Capture the cell that displays the provided text and extract its [x, y] central coordinate. 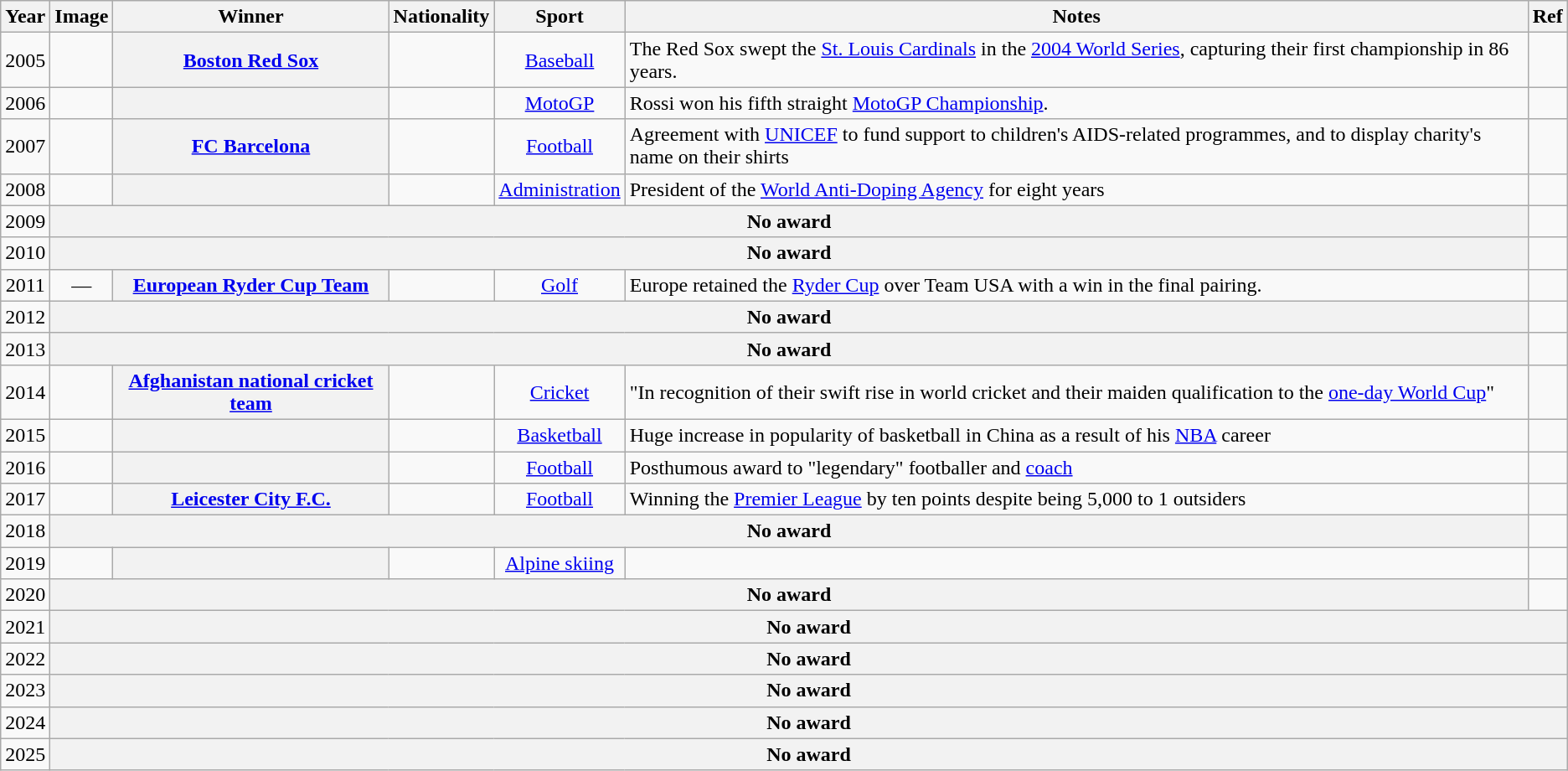
2009 [25, 221]
Winning the Premier League by ten points despite being 5,000 to 1 outsiders [1076, 499]
Ref [1548, 17]
2015 [25, 435]
2025 [25, 754]
"In recognition of their swift rise in world cricket and their maiden qualification to the one-day World Cup" [1076, 392]
2007 [25, 146]
— [82, 285]
Afghanistan national cricket team [251, 392]
2023 [25, 691]
MotoGP [560, 103]
2020 [25, 595]
Rossi won his fifth straight MotoGP Championship. [1076, 103]
Administration [560, 189]
Leicester City F.C. [251, 499]
2017 [25, 499]
The Red Sox swept the St. Louis Cardinals in the 2004 World Series, capturing their first championship in 86 years. [1076, 60]
2019 [25, 563]
2010 [25, 253]
Posthumous award to "legendary" footballer and coach [1076, 467]
Alpine skiing [560, 563]
2018 [25, 531]
2006 [25, 103]
Winner [251, 17]
2021 [25, 627]
2022 [25, 659]
FC Barcelona [251, 146]
Boston Red Sox [251, 60]
Agreement with UNICEF to fund support to children's AIDS-related programmes, and to display charity's name on their shirts [1076, 146]
2014 [25, 392]
European Ryder Cup Team [251, 285]
Basketball [560, 435]
2024 [25, 722]
Nationality [441, 17]
Cricket [560, 392]
2012 [25, 317]
Image [82, 17]
2013 [25, 349]
2005 [25, 60]
President of the World Anti-Doping Agency for eight years [1076, 189]
2016 [25, 467]
Golf [560, 285]
Huge increase in popularity of basketball in China as a result of his NBA career [1076, 435]
Sport [560, 17]
Baseball [560, 60]
2008 [25, 189]
Notes [1076, 17]
2011 [25, 285]
Year [25, 17]
Europe retained the Ryder Cup over Team USA with a win in the final pairing. [1076, 285]
